Search for the cell housing the specified text and yield its [x, y] center coordinate. 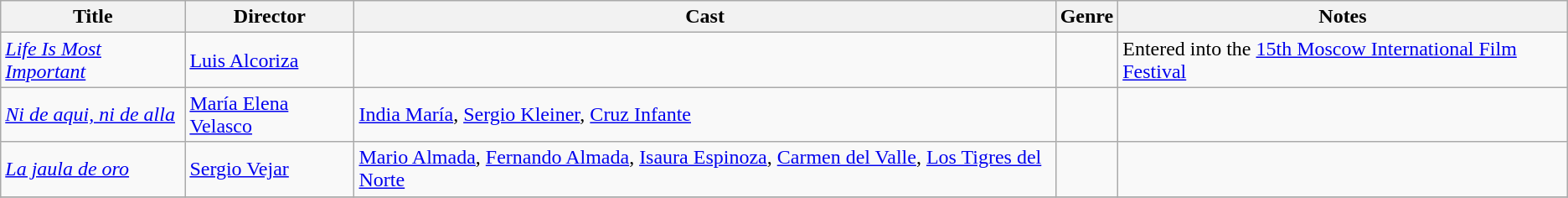
India María, Sergio Kleiner, Cruz Infante [705, 114]
Genre [1087, 17]
Entered into the 15th Moscow International Film Festival [1344, 60]
María Elena Velasco [270, 114]
Title [93, 17]
Director [270, 17]
Mario Almada, Fernando Almada, Isaura Espinoza, Carmen del Valle, Los Tigres del Norte [705, 169]
Notes [1344, 17]
Life Is Most Important [93, 60]
La jaula de oro [93, 169]
Ni de aqui, ni de alla [93, 114]
Luis Alcoriza [270, 60]
Sergio Vejar [270, 169]
Cast [705, 17]
